Output the [x, y] coordinate of the center of the cell containing the given text.  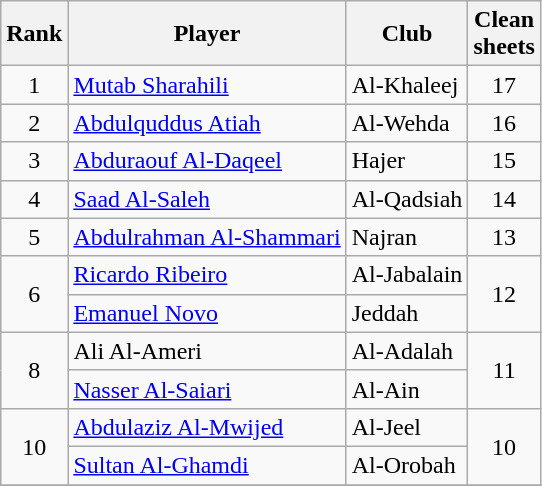
Saad Al-Saleh [207, 199]
Sultan Al-Ghamdi [207, 465]
Ali Al-Ameri [207, 351]
Mutab Sharahili [207, 85]
12 [504, 294]
Al-Qadsiah [407, 199]
15 [504, 161]
Abduraouf Al-Daqeel [207, 161]
Al-Wehda [407, 123]
5 [34, 237]
2 [34, 123]
14 [504, 199]
Jeddah [407, 313]
Al-Jabalain [407, 275]
Rank [34, 34]
Emanuel Novo [207, 313]
Al-Ain [407, 389]
Nasser Al-Saiari [207, 389]
13 [504, 237]
Najran [407, 237]
Abdulaziz Al-Mwijed [207, 427]
4 [34, 199]
Al-Jeel [407, 427]
17 [504, 85]
Al-Adalah [407, 351]
1 [34, 85]
3 [34, 161]
Player [207, 34]
Club [407, 34]
16 [504, 123]
Abdulrahman Al-Shammari [207, 237]
Hajer [407, 161]
Al-Khaleej [407, 85]
Ricardo Ribeiro [207, 275]
11 [504, 370]
6 [34, 294]
Abdulquddus Atiah [207, 123]
8 [34, 370]
Al-Orobah [407, 465]
Cleansheets [504, 34]
